Provide the (X, Y) coordinate of the cell's center where the given text is located.  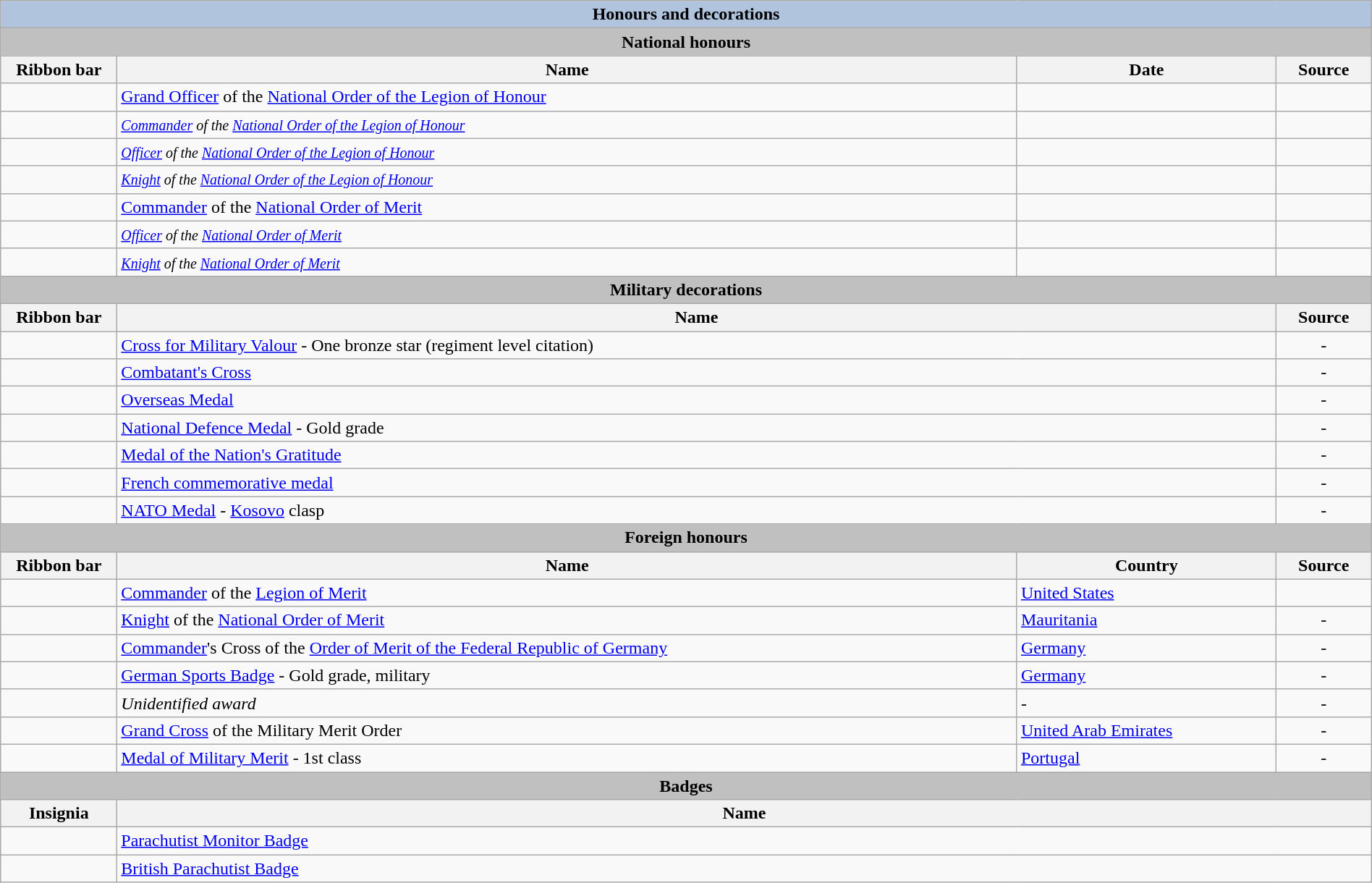
Grand Cross of the Military Merit Order (567, 730)
National Defence Medal - Gold grade (696, 428)
United Arab Emirates (1146, 730)
Honours and decorations (686, 14)
National honours (686, 42)
British Parachutist Badge (744, 869)
Foreign honours (686, 538)
Officer of the National Order of the Legion of Honour (567, 152)
Medal of the Nation's Gratitude (696, 455)
Country (1146, 565)
Cross for Military Valour - One bronze star (regiment level citation) (696, 345)
French commemorative medal (696, 483)
Knight of the National Order of the Legion of Honour (567, 179)
Military decorations (686, 290)
Commander of the National Order of Merit (567, 207)
Insignia (59, 814)
Date (1146, 69)
Grand Officer of the National Order of the Legion of Honour (567, 97)
Portugal (1146, 758)
Unidentified award (567, 703)
Medal of Military Merit - 1st class (567, 758)
Commander of the Legion of Merit (567, 593)
Commander of the National Order of the Legion of Honour (567, 124)
Parachutist Monitor Badge (744, 841)
Overseas Medal (696, 400)
Officer of the National Order of Merit (567, 235)
Mauritania (1146, 620)
NATO Medal - Kosovo clasp (696, 510)
German Sports Badge - Gold grade, military (567, 675)
Combatant's Cross (696, 373)
Commander's Cross of the Order of Merit of the Federal Republic of Germany (567, 648)
United States (1146, 593)
Badges (686, 785)
